For the text-containing cell, return its midpoint in [X, Y] coordinate format. 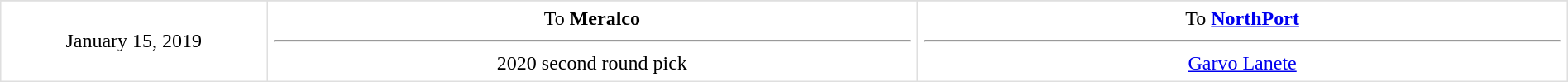
To NorthPortGarvo Lanete [1242, 41]
To Meralco2020 second round pick [592, 41]
January 15, 2019 [134, 41]
